Output the [X, Y] coordinate of the center of the cell containing the given text.  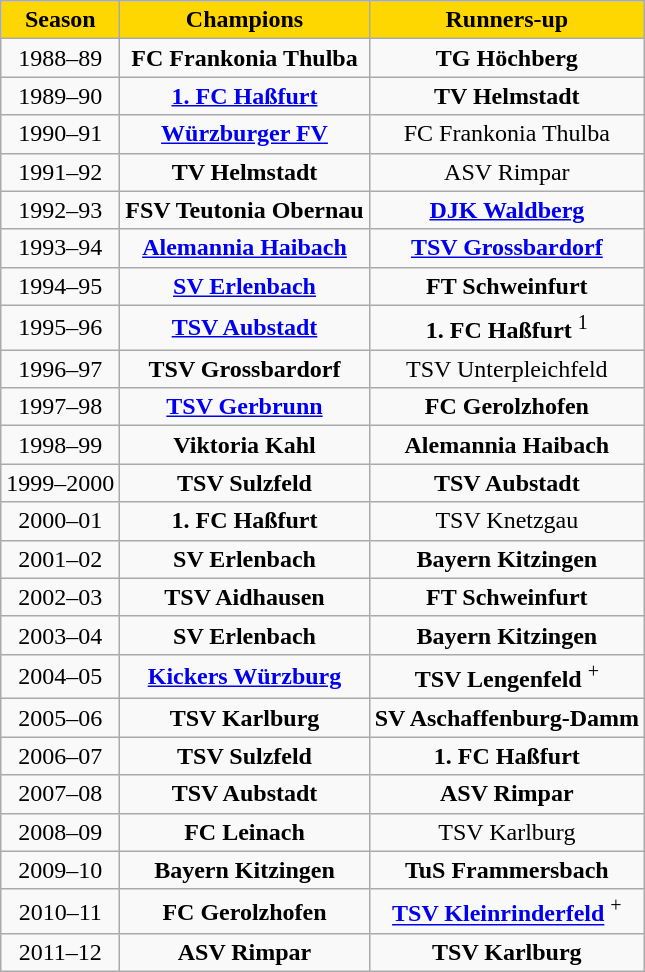
2008–09 [60, 832]
TuS Frammersbach [506, 870]
2005–06 [60, 718]
Kickers Würzburg [244, 676]
FC Leinach [244, 832]
2006–07 [60, 756]
1988–89 [60, 58]
TSV Lengenfeld + [506, 676]
2007–08 [60, 794]
Season [60, 20]
1989–90 [60, 96]
Würzburger FV [244, 134]
Runners-up [506, 20]
2002–03 [60, 597]
Champions [244, 20]
Viktoria Kahl [244, 445]
1999–2000 [60, 483]
1990–91 [60, 134]
1991–92 [60, 172]
TSV Aidhausen [244, 597]
2009–10 [60, 870]
2004–05 [60, 676]
TSV Kleinrinderfeld + [506, 912]
2000–01 [60, 521]
1997–98 [60, 407]
1994–95 [60, 286]
SV Aschaffenburg-Damm [506, 718]
TG Höchberg [506, 58]
2001–02 [60, 559]
1. FC Haßfurt 1 [506, 328]
1996–97 [60, 369]
1995–96 [60, 328]
1998–99 [60, 445]
1992–93 [60, 210]
TSV Gerbrunn [244, 407]
FSV Teutonia Obernau [244, 210]
2003–04 [60, 635]
2010–11 [60, 912]
TSV Knetzgau [506, 521]
1993–94 [60, 248]
TSV Unterpleichfeld [506, 369]
2011–12 [60, 953]
DJK Waldberg [506, 210]
